Search for the cell housing the specified text and yield its [X, Y] center coordinate. 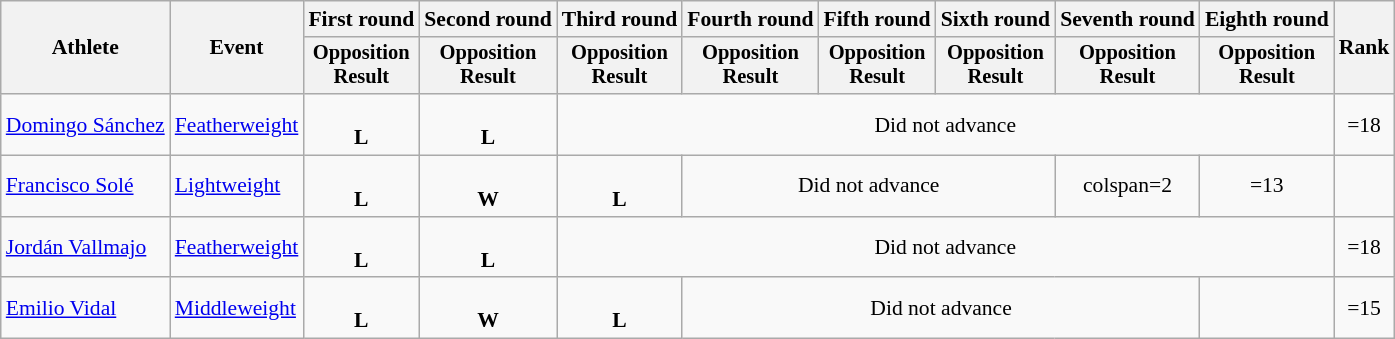
Fifth round [878, 19]
Jordán Vallmajo [86, 248]
Seventh round [1128, 19]
First round [361, 19]
colspan=2 [1128, 186]
Domingo Sánchez [86, 124]
Francisco Solé [86, 186]
Fourth round [750, 19]
Rank [1364, 48]
Middleweight [237, 308]
Emilio Vidal [86, 308]
=15 [1364, 308]
Lightweight [237, 186]
Third round [620, 19]
Second round [488, 19]
Sixth round [996, 19]
Eighth round [1267, 19]
Athlete [86, 48]
=13 [1267, 186]
Event [237, 48]
